For the text-containing cell, return its midpoint in (x, y) coordinate format. 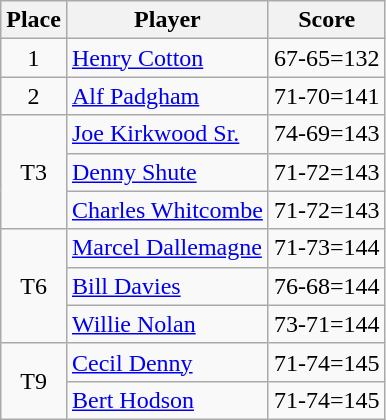
Alf Padgham (167, 96)
1 (34, 58)
Charles Whitcombe (167, 210)
Joe Kirkwood Sr. (167, 134)
76-68=144 (326, 286)
Denny Shute (167, 172)
T3 (34, 172)
73-71=144 (326, 324)
Player (167, 20)
71-73=144 (326, 248)
2 (34, 96)
Bert Hodson (167, 400)
T6 (34, 286)
Score (326, 20)
Marcel Dallemagne (167, 248)
Cecil Denny (167, 362)
71-70=141 (326, 96)
67-65=132 (326, 58)
T9 (34, 381)
Henry Cotton (167, 58)
Place (34, 20)
74-69=143 (326, 134)
Willie Nolan (167, 324)
Bill Davies (167, 286)
